Return (x, y) of the center of cell containing provided text 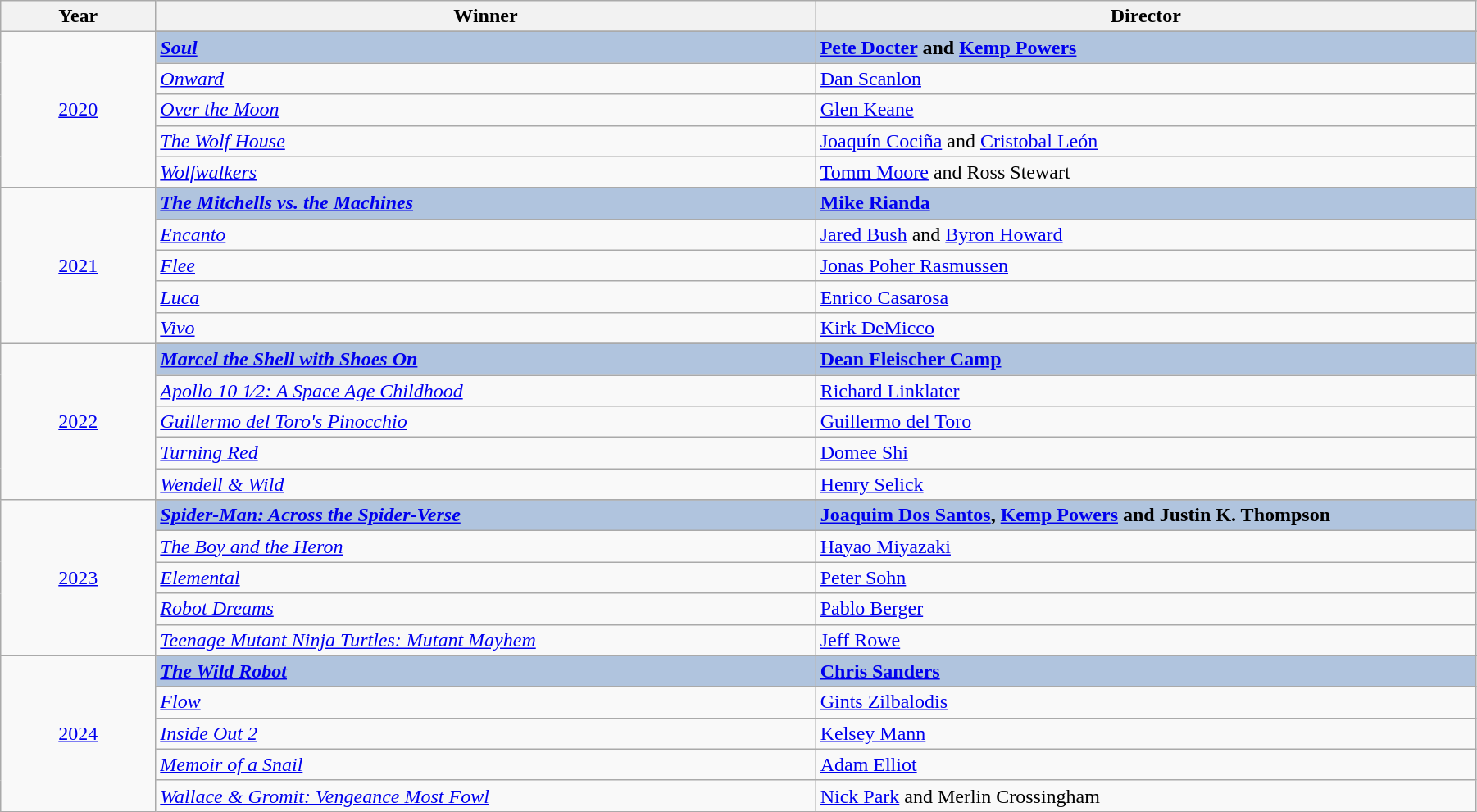
The Boy and the Heron (485, 547)
The Wolf House (485, 141)
Luca (485, 297)
Year (79, 16)
Soul (485, 48)
Apollo 10 1⁄2: A Space Age Childhood (485, 391)
Jared Bush and Byron Howard (1146, 234)
Jonas Poher Rasmussen (1146, 265)
Robot Dreams (485, 609)
2023 (79, 578)
Domee Shi (1146, 453)
Onward (485, 79)
Enrico Casarosa (1146, 297)
The Wild Robot (485, 671)
Peter Sohn (1146, 578)
The Mitchells vs. the Machines (485, 203)
Turning Red (485, 453)
Tomm Moore and Ross Stewart (1146, 172)
Wendell & Wild (485, 484)
Joaquim Dos Santos, Kemp Powers and Justin K. Thompson (1146, 515)
Flee (485, 265)
Nick Park and Merlin Crossingham (1146, 796)
Henry Selick (1146, 484)
Kirk DeMicco (1146, 328)
Inside Out 2 (485, 733)
Teenage Mutant Ninja Turtles: Mutant Mayhem (485, 640)
Wallace & Gromit: Vengeance Most Fowl (485, 796)
Joaquín Cociña and Cristobal León (1146, 141)
Elemental (485, 578)
Dan Scanlon (1146, 79)
2021 (79, 265)
Flow (485, 702)
Adam Elliot (1146, 764)
Pete Docter and Kemp Powers (1146, 48)
Richard Linklater (1146, 391)
Vivo (485, 328)
2024 (79, 733)
Over the Moon (485, 110)
Director (1146, 16)
Mike Rianda (1146, 203)
Guillermo del Toro's Pinocchio (485, 422)
Jeff Rowe (1146, 640)
2022 (79, 421)
Kelsey Mann (1146, 733)
Encanto (485, 234)
Hayao Miyazaki (1146, 547)
Wolfwalkers (485, 172)
Pablo Berger (1146, 609)
Dean Fleischer Camp (1146, 359)
Memoir of a Snail (485, 764)
Marcel the Shell with Shoes On (485, 359)
Chris Sanders (1146, 671)
Winner (485, 16)
Spider-Man: Across the Spider-Verse (485, 515)
Gints Zilbalodis (1146, 702)
Guillermo del Toro (1146, 422)
Glen Keane (1146, 110)
2020 (79, 110)
